Locate the cell with the specified text and output its (x, y) center coordinate. 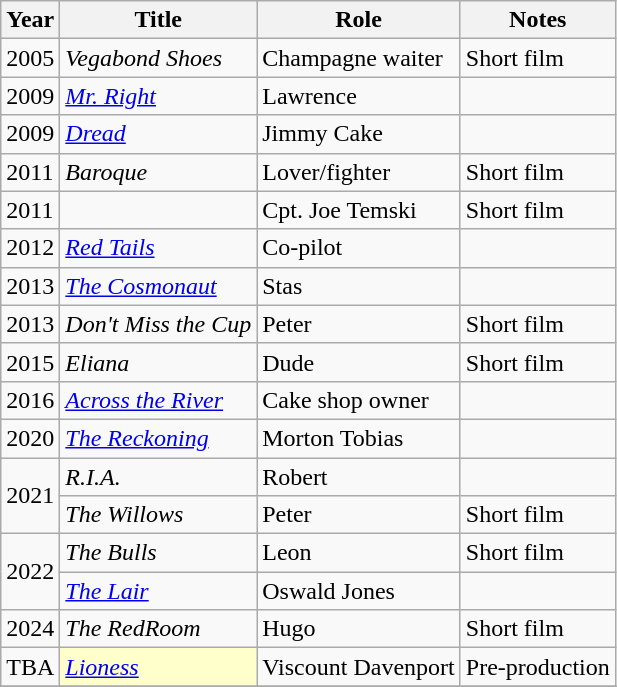
Hugo (359, 629)
Pre-production (538, 667)
Robert (359, 477)
Jimmy Cake (359, 134)
2022 (30, 572)
Champagne waiter (359, 58)
Eliana (158, 362)
The Bulls (158, 553)
Dude (359, 362)
The RedRoom (158, 629)
Across the River (158, 400)
Stas (359, 286)
Morton Tobias (359, 438)
The Lair (158, 591)
Viscount Davenport (359, 667)
R.I.A. (158, 477)
2012 (30, 248)
Vegabond Shoes (158, 58)
Don't Miss the Cup (158, 324)
Red Tails (158, 248)
Leon (359, 553)
Baroque (158, 172)
Cpt. Joe Temski (359, 210)
2020 (30, 438)
Co-pilot (359, 248)
2015 (30, 362)
Lawrence (359, 96)
The Cosmonaut (158, 286)
2016 (30, 400)
2021 (30, 496)
Cake shop owner (359, 400)
2024 (30, 629)
Dread (158, 134)
The Willows (158, 515)
TBA (30, 667)
Mr. Right (158, 96)
Oswald Jones (359, 591)
Year (30, 20)
Title (158, 20)
Notes (538, 20)
Lover/fighter (359, 172)
The Reckoning (158, 438)
2005 (30, 58)
Lioness (158, 667)
Role (359, 20)
